Return the [x, y] coordinate for the center point of the cell that contains the specified text.  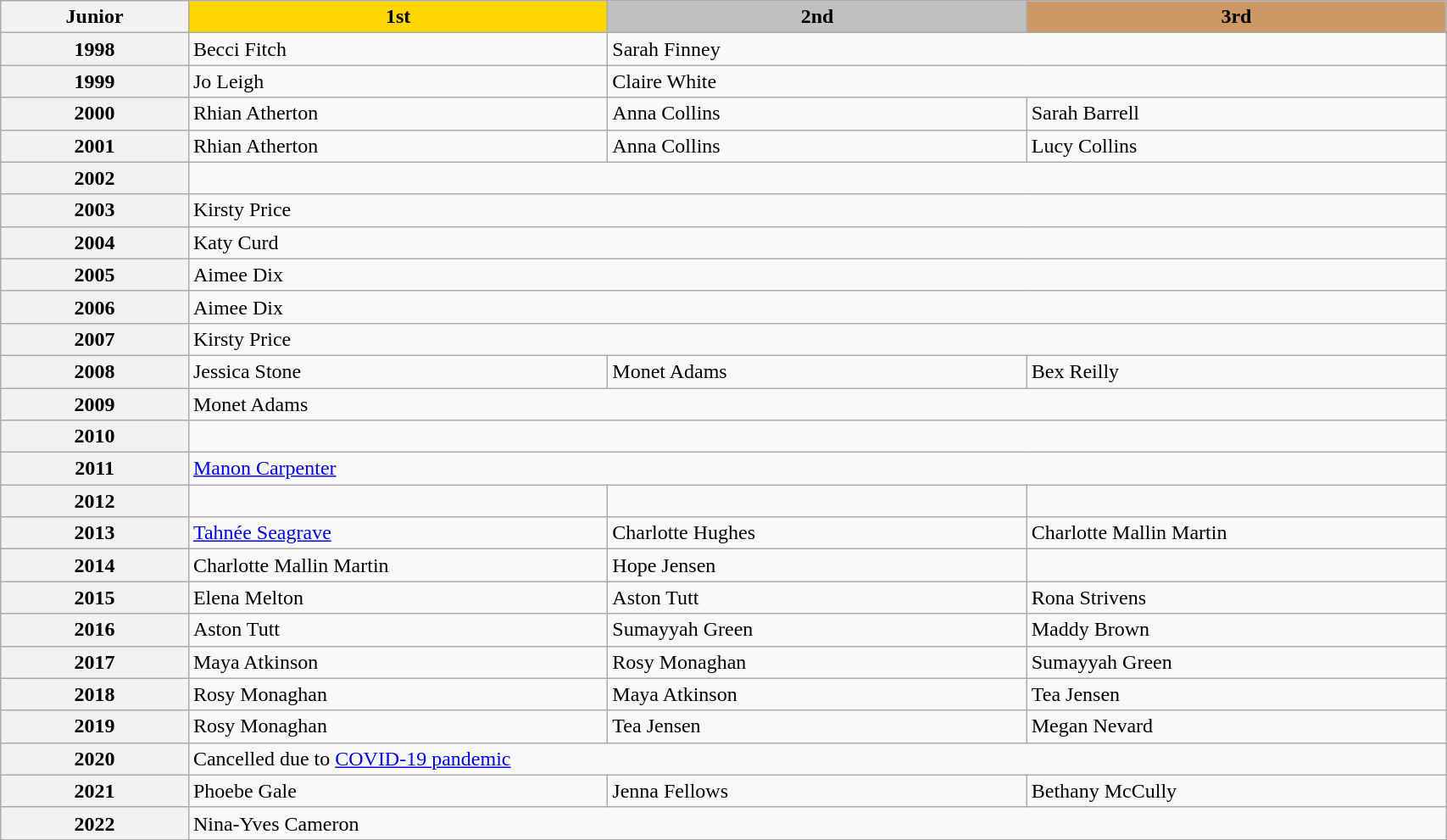
2003 [95, 210]
2015 [95, 598]
Megan Nevard [1236, 726]
2013 [95, 533]
Claire White [1027, 81]
Tahnée Seagrave [398, 533]
2020 [95, 759]
Becci Fitch [398, 49]
Sarah Barrell [1236, 114]
2018 [95, 694]
Phoebe Gale [398, 791]
2014 [95, 565]
2017 [95, 662]
Cancelled due to COVID-19 pandemic [817, 759]
Maddy Brown [1236, 630]
2005 [95, 275]
Bex Reilly [1236, 371]
Katy Curd [817, 242]
2019 [95, 726]
2021 [95, 791]
2nd [817, 17]
1st [398, 17]
2016 [95, 630]
2000 [95, 114]
Junior [95, 17]
1998 [95, 49]
2007 [95, 339]
Jessica Stone [398, 371]
2002 [95, 178]
2011 [95, 469]
2001 [95, 146]
Sarah Finney [1027, 49]
Jenna Fellows [817, 791]
2009 [95, 404]
Nina-Yves Cameron [817, 823]
2012 [95, 501]
2004 [95, 242]
Rona Strivens [1236, 598]
Manon Carpenter [817, 469]
2006 [95, 307]
Jo Leigh [398, 81]
Lucy Collins [1236, 146]
2022 [95, 823]
1999 [95, 81]
Hope Jensen [817, 565]
Charlotte Hughes [817, 533]
Elena Melton [398, 598]
2010 [95, 437]
2008 [95, 371]
3rd [1236, 17]
Bethany McCully [1236, 791]
